Capture the cell that displays the provided text and extract its [X, Y] central coordinate. 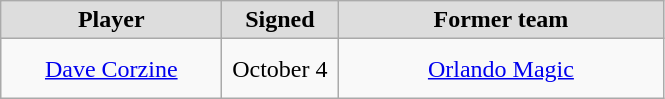
Signed [280, 20]
Dave Corzine [112, 69]
Player [112, 20]
October 4 [280, 69]
Former team [501, 20]
Orlando Magic [501, 69]
